Find where the given text appears and provide that cell's center as (X, Y) coordinate. 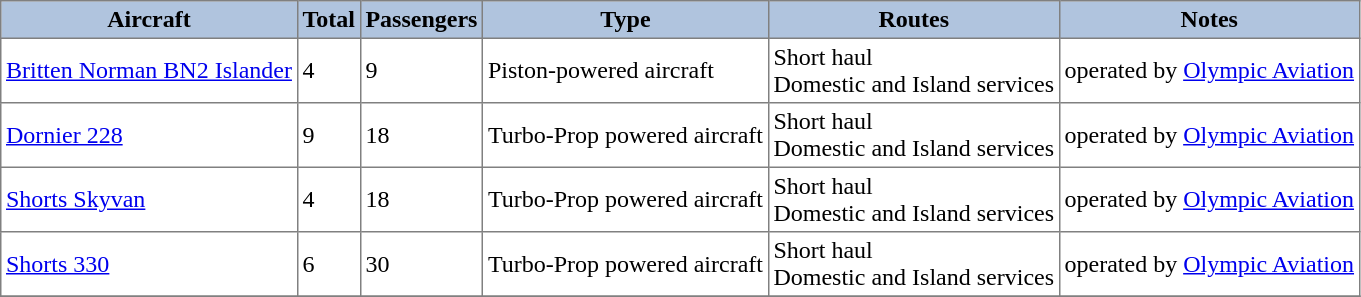
Type (626, 20)
Passengers (421, 20)
Notes (1209, 20)
30 (421, 264)
Piston-powered aircraft (626, 70)
6 (328, 264)
Dornier 228 (149, 135)
Routes (914, 20)
Aircraft (149, 20)
Britten Norman BN2 Islander (149, 70)
Shorts 330 (149, 264)
Total (328, 20)
Shorts Skyvan (149, 199)
